Return the (x, y) coordinate for the center point of the cell that contains the specified text.  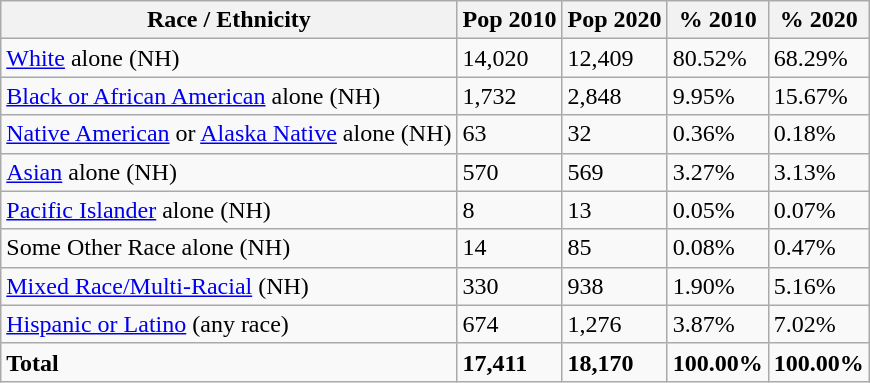
0.36% (718, 134)
Native American or Alaska Native alone (NH) (229, 134)
938 (614, 286)
% 2020 (818, 20)
569 (614, 172)
570 (510, 172)
32 (614, 134)
13 (614, 210)
3.87% (718, 324)
0.07% (818, 210)
1,732 (510, 96)
12,409 (614, 58)
17,411 (510, 362)
Black or African American alone (NH) (229, 96)
1.90% (718, 286)
Mixed Race/Multi-Racial (NH) (229, 286)
85 (614, 248)
2,848 (614, 96)
18,170 (614, 362)
% 2010 (718, 20)
68.29% (818, 58)
White alone (NH) (229, 58)
0.47% (818, 248)
Pop 2020 (614, 20)
0.18% (818, 134)
5.16% (818, 286)
1,276 (614, 324)
8 (510, 210)
80.52% (718, 58)
Pop 2010 (510, 20)
Hispanic or Latino (any race) (229, 324)
Pacific Islander alone (NH) (229, 210)
0.05% (718, 210)
Some Other Race alone (NH) (229, 248)
674 (510, 324)
Total (229, 362)
Asian alone (NH) (229, 172)
14,020 (510, 58)
Race / Ethnicity (229, 20)
0.08% (718, 248)
63 (510, 134)
15.67% (818, 96)
9.95% (718, 96)
3.13% (818, 172)
330 (510, 286)
7.02% (818, 324)
14 (510, 248)
3.27% (718, 172)
